For the text-containing cell, return its midpoint in [x, y] coordinate format. 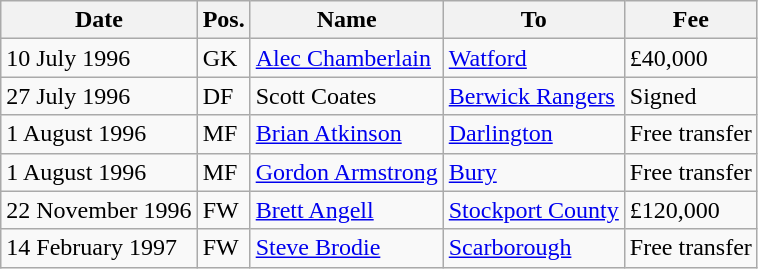
Fee [690, 20]
10 July 1996 [99, 58]
Watford [534, 58]
Signed [690, 96]
Darlington [534, 134]
Alec Chamberlain [346, 58]
Name [346, 20]
22 November 1996 [99, 210]
To [534, 20]
GK [224, 58]
Brett Angell [346, 210]
Scott Coates [346, 96]
DF [224, 96]
Scarborough [534, 248]
Berwick Rangers [534, 96]
Date [99, 20]
27 July 1996 [99, 96]
Pos. [224, 20]
£120,000 [690, 210]
14 February 1997 [99, 248]
£40,000 [690, 58]
Brian Atkinson [346, 134]
Bury [534, 172]
Steve Brodie [346, 248]
Gordon Armstrong [346, 172]
Stockport County [534, 210]
